Pinpoint the cell where the given text exists, returning its [x, y] midpoint coordinate. 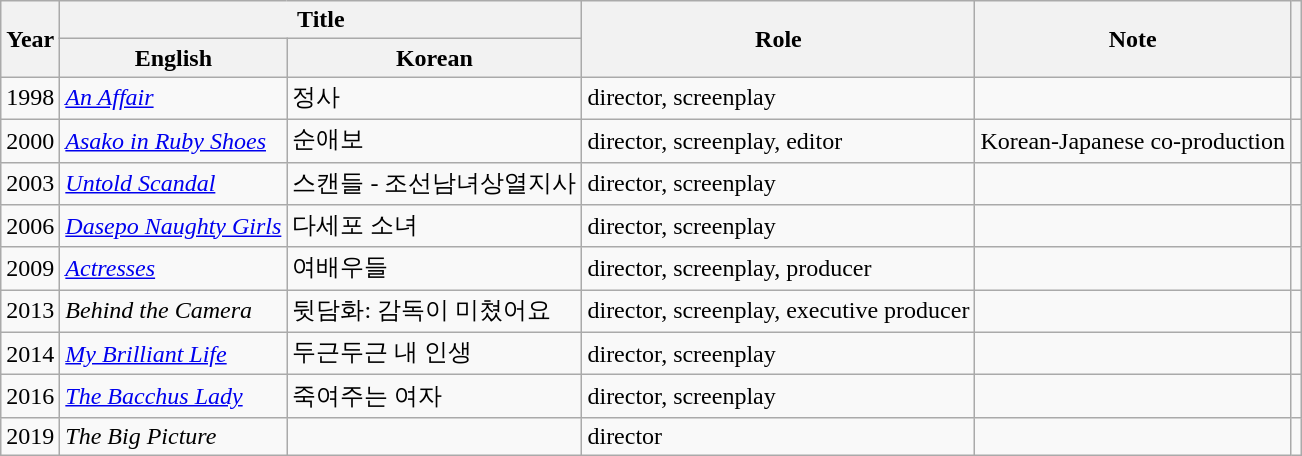
2009 [30, 268]
Dasepo Naughty Girls [174, 226]
An Affair [174, 98]
Year [30, 39]
2019 [30, 436]
다세포 소녀 [434, 226]
죽여주는 여자 [434, 396]
Asako in Ruby Shoes [174, 140]
Korean [434, 58]
스캔들 - 조선남녀상열지사 [434, 184]
1998 [30, 98]
2000 [30, 140]
2016 [30, 396]
2014 [30, 354]
The Bacchus Lady [174, 396]
My Brilliant Life [174, 354]
Actresses [174, 268]
2013 [30, 312]
director, screenplay, producer [778, 268]
두근두근 내 인생 [434, 354]
2003 [30, 184]
Note [1133, 39]
The Big Picture [174, 436]
순애보 [434, 140]
director, screenplay, editor [778, 140]
뒷담화: 감독이 미쳤어요 [434, 312]
여배우들 [434, 268]
2006 [30, 226]
Behind the Camera [174, 312]
Korean-Japanese co-production [1133, 140]
Role [778, 39]
English [174, 58]
Title [321, 20]
정사 [434, 98]
director [778, 436]
director, screenplay, executive producer [778, 312]
Untold Scandal [174, 184]
